Find where the given text appears and provide that cell's center as (x, y) coordinate. 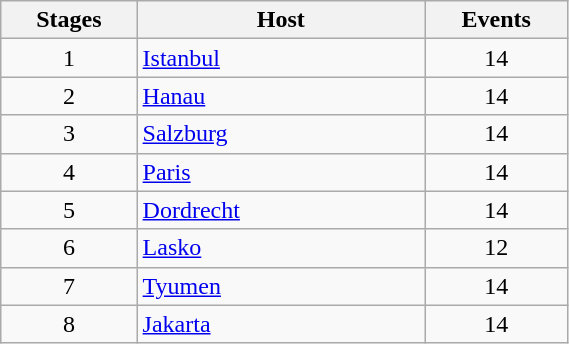
Salzburg (280, 134)
Paris (280, 172)
Tyumen (280, 286)
Host (280, 20)
4 (69, 172)
Lasko (280, 248)
3 (69, 134)
12 (496, 248)
6 (69, 248)
Stages (69, 20)
2 (69, 96)
1 (69, 58)
Hanau (280, 96)
Dordrecht (280, 210)
Events (496, 20)
Jakarta (280, 324)
8 (69, 324)
7 (69, 286)
Istanbul (280, 58)
5 (69, 210)
